Extract the (X, Y) coordinate from the center of the cell holding the provided text.  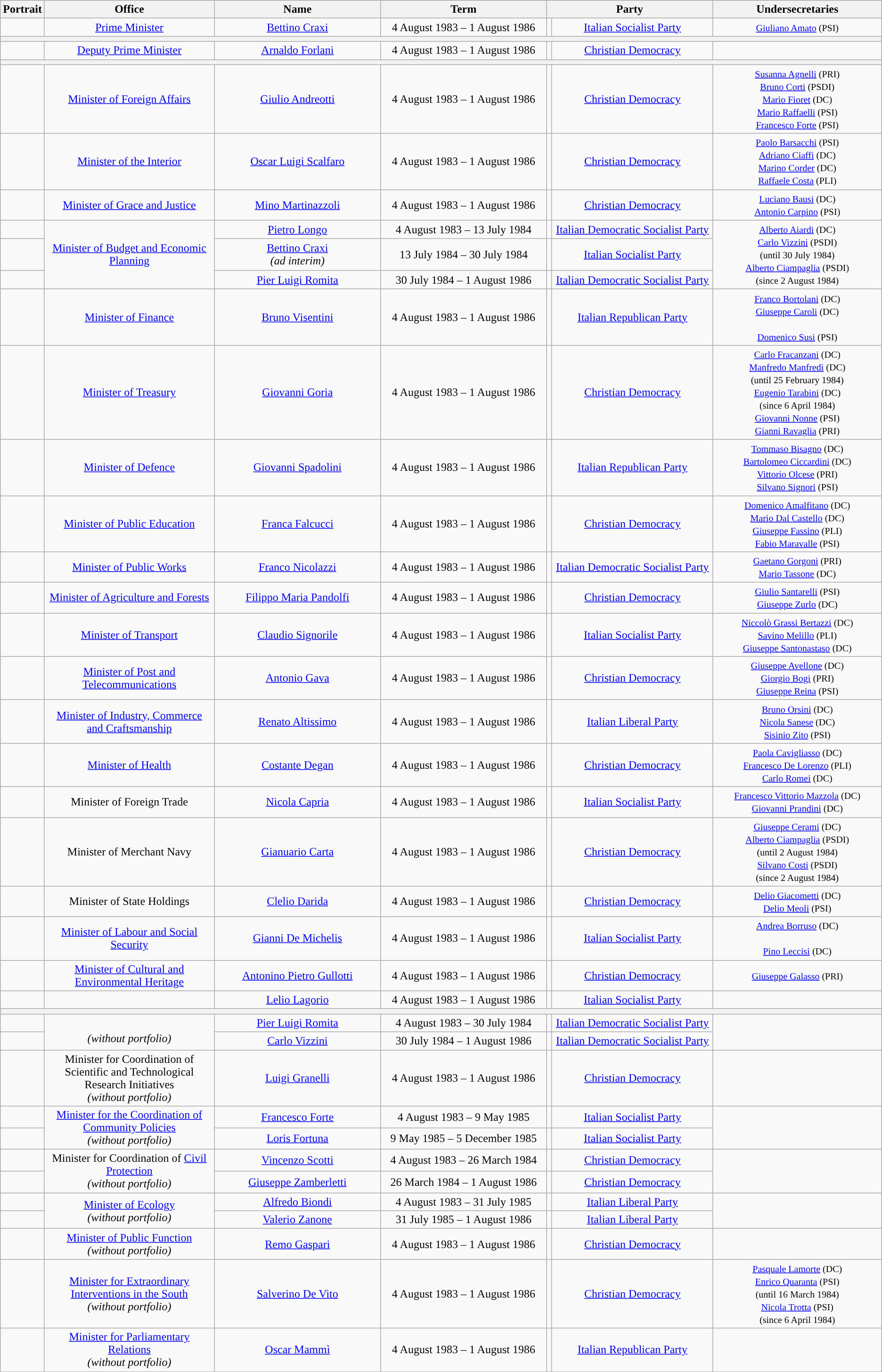
Giuseppe Galasso (PRI) (797, 976)
Giuseppe Zamberletti (298, 1182)
Minister of Merchant Navy (129, 852)
Prime Minister (129, 27)
9 May 1985 – 5 December 1985 (464, 1139)
Giulio Andreotti (298, 99)
Paolo Barsacchi (PSI) Adriano Ciaffi (DC) Marino Corder (DC) Raffaele Costa (PLI) (797, 161)
Party (630, 9)
Valerio Zanone (298, 1220)
Francesco Forte (298, 1117)
Minister of Industry, Commerce and Craftsmanship (129, 722)
Giovanni Goria (298, 392)
Minister of Finance (129, 317)
Pasquale Lamorte (DC) Enrico Quaranta (PSI)(until 16 March 1984) Nicola Trotta (PSI)(since 6 April 1984) (797, 1294)
Minister of Public Function (without portfolio) (129, 1244)
Niccolò Grassi Bertazzi (DC) Savino Melillo (PLI) Giuseppe Santonastaso (DC) (797, 635)
Giovanni Spadolini (298, 468)
Minister of Grace and Justice (129, 205)
Minister for the Coordination of Community Policies (without portfolio) (129, 1128)
4 August 1983 – 31 July 1985 (464, 1202)
Delio Giacometti (DC) Delio Meoli (PSI) (797, 901)
Minister of Public Education (129, 524)
Minister for Coordination of Civil Protection (without portfolio) (129, 1171)
Alfredo Biondi (298, 1202)
Term (464, 9)
Luigi Granelli (298, 1078)
31 July 1985 – 1 August 1986 (464, 1220)
Claudio Signorile (298, 635)
Minister of Budget and Economic Planning (129, 255)
Carlo Vizzini (298, 1041)
4 August 1983 – 9 May 1985 (464, 1117)
Name (298, 9)
Alberto Aiardi (DC) Carlo Vizzini (PSDI)(until 30 July 1984) Alberto Ciampaglia (PSDI)(since 2 August 1984) (797, 255)
Minister of Public Works (129, 567)
Minister of Post and Telecommunications (129, 678)
Arnaldo Forlani (298, 50)
Minister of Foreign Affairs (129, 99)
Andrea Borruso (DC) Pino Leccisi (DC) (797, 938)
Minister of Defence (129, 468)
Lelio Lagorio (298, 1000)
Minister for Parliamentary Relations (without portfolio) (129, 1350)
Giuseppe Avellone (DC) Giorgio Bogi (PRI) Giuseppe Reina (PSI) (797, 678)
Portrait (23, 9)
(without portfolio) (129, 1032)
Salverino De Vito (298, 1294)
Minister of Agriculture and Forests (129, 598)
Giulio Santarelli (PSI) Giuseppe Zurlo (DC) (797, 598)
Costante Degan (298, 765)
Bruno Orsini (DC) Nicola Sanese (DC) Sisinio Zito (PSI) (797, 722)
Paola Cavigliasso (DC) Francesco De Lorenzo (PLI) Carlo Romei (DC) (797, 765)
Minister of Treasury (129, 392)
Bruno Visentini (298, 317)
Minister of Ecology (without portfolio) (129, 1211)
Nicola Capria (298, 802)
4 August 1983 – 30 July 1984 (464, 1023)
Minister of Health (129, 765)
Bettino Craxi (ad interim) (298, 255)
Minister of Cultural and Environmental Heritage (129, 976)
Office (129, 9)
Oscar Mammì (298, 1350)
Pietro Longo (298, 229)
Filippo Maria Pandolfi (298, 598)
Antonino Pietro Gullotti (298, 976)
Remo Gaspari (298, 1244)
Giuliano Amato (PSI) (797, 27)
Minister for Extraordinary Interventions in the South (without portfolio) (129, 1294)
Domenico Amalfitano (DC) Mario Dal Castello (DC) Giuseppe Fassino (PLI) Fabio Maravalle (PSI) (797, 524)
Minister of State Holdings (129, 901)
4 August 1983 – 26 March 1984 (464, 1160)
Vincenzo Scotti (298, 1160)
Loris Fortuna (298, 1139)
13 July 1984 – 30 July 1984 (464, 255)
Renato Altissimo (298, 722)
Giuseppe Cerami (DC) Alberto Ciampaglia (PSDI)(until 2 August 1984) Silvano Costi (PSDI)(since 2 August 1984) (797, 852)
Gaetano Gorgoni (PRI) Mario Tassone (DC) (797, 567)
Franca Falcucci (298, 524)
Susanna Agnelli (PRI) Bruno Corti (PSDI) Mario Fioret (DC) Mario Raffaelli (PSI) Francesco Forte (PSI) (797, 99)
26 March 1984 – 1 August 1986 (464, 1182)
Antonio Gava (298, 678)
Minister of Labour and Social Security (129, 938)
Oscar Luigi Scalfaro (298, 161)
Clelio Darida (298, 901)
Minister of the Interior (129, 161)
Gianuario Carta (298, 852)
Minister of Foreign Trade (129, 802)
Mino Martinazzoli (298, 205)
Undersecretaries (797, 9)
Deputy Prime Minister (129, 50)
Minister for Coordination of Scientific and Technological Research Initiatives (without portfolio) (129, 1078)
Francesco Vittorio Mazzola (DC) Giovanni Prandini (DC) (797, 802)
4 August 1983 – 13 July 1984 (464, 229)
Franco Nicolazzi (298, 567)
Luciano Bausi (DC) Antonio Carpino (PSI) (797, 205)
Gianni De Michelis (298, 938)
Minister of Transport (129, 635)
Franco Bortolani (DC) Giuseppe Caroli (DC) Domenico Susi (PSI) (797, 317)
Tommaso Bisagno (DC) Bartolomeo Ciccardini (DC) Vittorio Olcese (PRI) Silvano Signori (PSI) (797, 468)
Bettino Craxi (298, 27)
